Detect which cell encompasses the target text, then output its [x, y] center coordinate. 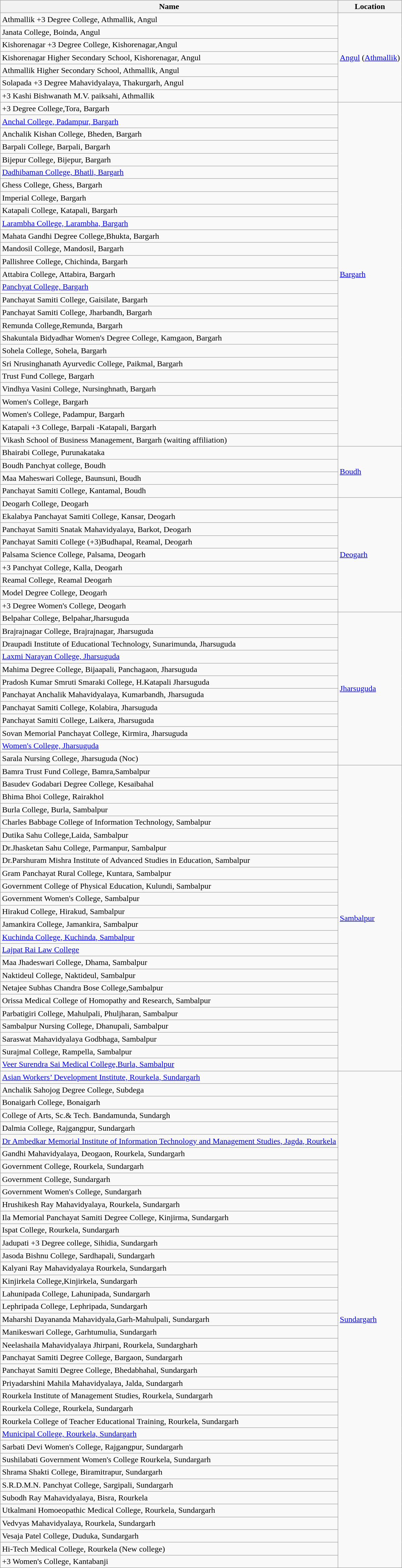
Pradosh Kumar Smruti Smaraki College, H.Katapali Jharsuguda [169, 682]
Bamra Trust Fund College, Bamra,Sambalpur [169, 771]
Bijepur College, Bijepur, Bargarh [169, 160]
Netajee Subhas Chandra Bose College,Sambalpur [169, 988]
Dadhibaman College, Bhatli, Bargarh [169, 172]
Shrama Shakti College, Biramitrapur, Sundargarh [169, 1472]
Women's College, Padampur, Bargarh [169, 415]
Government Women's College, Sambalpur [169, 899]
Dutika Sahu College,Laida, Sambalpur [169, 835]
Anchalik Sahojog Degree College, Subdega [169, 1090]
Utkalmani Homoeopathic Medical College, Rourkela, Sundargarh [169, 1510]
Vesaja Patel College, Duduka, Sundargarh [169, 1536]
Kinjirkela College,Kinjirkela, Sundargarh [169, 1281]
Mahata Gandhi Degree College,Bhukta, Bargarh [169, 236]
Lephripada College, Lephripada, Sundargarh [169, 1306]
Sushilabati Government Women's College Rourkela, Sundargarh [169, 1460]
Panchayat Samiti College, Kolabira, Jharsuguda [169, 707]
Panchayat Samiti Snatak Mahavidyalaya, Barkot, Deogarh [169, 529]
Hi-Tech Medical College, Rourkela (New college) [169, 1549]
Mahima Degree College, Bijaapali, Panchagaon, Jharsuguda [169, 669]
Gandhi Mahavidyalaya, Deogaon, Rourkela, Sundargarh [169, 1153]
Vikash School of Business Management, Bargarh (waiting affiliation) [169, 440]
Kishorenagar Higher Secondary School, Kishorenagar, Angul [169, 58]
Laxmi Narayan College, Jharsuguda [169, 657]
Ila Memorial Panchayat Samiti Degree College, Kinjirma, Sundargarh [169, 1217]
Gram Panchayat Rural College, Kuntara, Sambalpur [169, 873]
Jadupati +3 Degree college, Sihidia, Sundargarh [169, 1243]
Maharshi Dayananda Mahavidyala,Garh-Mahulpali, Sundargarh [169, 1319]
Kalyani Ray Mahavidyalaya Rourkela, Sundargarh [169, 1268]
Barpali College, Barpali, Bargarh [169, 147]
Vedvyas Mahavidyalaya, Rourkela, Sundargarh [169, 1523]
Panchayat Anchalik Mahavidyalaya, Kumarbandh, Jharsuguda [169, 695]
+3 Degree College,Tora, Bargarh [169, 108]
Maa Maheswari College, Baunsuni, Boudh [169, 478]
Naktideul College, Naktideul, Sambalpur [169, 975]
Anchal College, Padampur, Bargarh [169, 121]
Location [370, 7]
Attabira College, Attabira, Bargarh [169, 274]
Panchayat Samiti Degree College, Bargaon, Sundargarh [169, 1357]
Bargarh [370, 274]
Janata College, Boinda, Angul [169, 32]
Shakuntala Bidyadhar Women's Degree College, Kamgaon, Bargarh [169, 338]
Orissa Medical College of Homopathy and Research, Sambalpur [169, 1001]
Sundargarh [370, 1319]
Panchayat Samiti College, Laikera, Jharsuguda [169, 720]
Draupadi Institute of Educational Technology, Sunarimunda, Jharsuguda [169, 644]
Hirakud College, Hirakud, Sambalpur [169, 911]
Kishorenagar +3 Degree College, Kishorenagar,Angul [169, 45]
Sarbati Devi Women's College, Rajgangpur, Sundargarh [169, 1447]
Asian Workers’ Development Institute, Rourkela, Sundargarh [169, 1077]
Bhairabi College, Purunakataka [169, 453]
Panchayat Samiti College, Jharbandh, Bargarh [169, 312]
Sohela College, Sohela, Bargarh [169, 351]
Jasoda Bishnu College, Sardhapali, Sundargarh [169, 1256]
Jharsuguda [370, 688]
Rourkela College, Rourkela, Sundargarh [169, 1409]
Dr.Jhasketan Sahu College, Parmanpur, Sambalpur [169, 848]
Saraswat Mahavidyalaya Godbhaga, Sambalpur [169, 1039]
S.R.D.M.N. Panchyat College, Sargipali, Sundargarh [169, 1485]
Imperial College, Bargarh [169, 198]
Kuchinda College, Kuchinda, Sambalpur [169, 937]
Sarala Nursing College, Jharsuguda (Noc) [169, 758]
Angul (Athmallik) [370, 58]
Remunda College,Remunda, Bargarh [169, 325]
Veer Surendra Sai Medical College,Burla, Sambalpur [169, 1064]
Rourkela Institute of Management Studies, Rourkela, Sundargarh [169, 1396]
Katapali College, Katapali, Bargarh [169, 211]
Katapali +3 College, Barpali -Katapali, Bargarh [169, 427]
+3 Panchyat College, Kalla, Deogarh [169, 568]
+3 Degree Women's College, Deogarh [169, 606]
Rourkela College of Teacher Educational Training, Rourkela, Sundargarh [169, 1421]
Sambalpur [370, 918]
Municipal College, Rourkela, Sundargarh [169, 1434]
Belpahar College, Belpahar,Jharsuguda [169, 618]
Sovan Memorial Panchayat College, Kirmira, Jharsuguda [169, 733]
Government College, Rourkela, Sundargarh [169, 1166]
Lajpat Rai Law College [169, 950]
Trust Fund College, Bargarh [169, 376]
Deogarh College, Deogarh [169, 504]
Dr.Parshuram Mishra Institute of Advanced Studies in Education, Sambalpur [169, 861]
Vindhya Vasini College, Nursinghnath, Bargarh [169, 389]
Deogarh [370, 554]
Maa Jhadeswari College, Dhama, Sambalpur [169, 962]
Charles Babbage College of Information Technology, Sambalpur [169, 822]
Name [169, 7]
Ispat College, Rourkela, Sundargarh [169, 1230]
Women's College, Bargarh [169, 402]
Athmallik Higher Secondary School, Athmallik, Angul [169, 70]
Manikeswari College, Garhtumulia, Sundargarh [169, 1332]
Pallishree College, Chichinda, Bargarh [169, 262]
Women's College, Jharsuguda [169, 746]
+3 Kashi Bishwanath M.V. paiksahi, Athmallik [169, 96]
Sambalpur Nursing College, Dhanupali, Sambalpur [169, 1026]
Panchyat College, Bargarh [169, 287]
Government Women's College, Sundargarh [169, 1192]
Panchayat Samiti Degree College, Bhedabhahal, Sundargarh [169, 1370]
Panchayat Samiti College, Kantamal, Boudh [169, 491]
Panchayat Samiti College (+3)Budhapal, Reamal, Deogarh [169, 542]
Subodh Ray Mahavidyalaya, Bisra, Rourkela [169, 1498]
Anchalik Kishan College, Bheden, Bargarh [169, 134]
Panchayat Samiti College, Gaisilate, Bargarh [169, 300]
Ghess College, Ghess, Bargarh [169, 185]
Reamal College, Reamal Deogarh [169, 580]
Neelashaila Mahavidyalaya Jhirpani, Rourkela, Sundargharh [169, 1345]
Jamankira College, Jamankira, Sambalpur [169, 924]
Hrushikesh Ray Mahavidyalaya, Rourkela, Sundargarh [169, 1205]
Boudh [370, 472]
+3 Women's College, Kantabanji [169, 1561]
Larambha College, Larambha, Bargarh [169, 223]
Dalmia College, Rajgangpur, Sundargarh [169, 1128]
Model Degree College, Deogarh [169, 593]
Burla College, Burla, Sambalpur [169, 810]
Sri Nrusinghanath Ayurvedic College, Paikmal, Bargarh [169, 363]
Ekalabya Panchayat Samiti College, Kansar, Deogarh [169, 516]
Bhima Bhoi College, Rairakhol [169, 797]
Basudev Godabari Degree College, Kesaibahal [169, 784]
Palsama Science College, Palsama, Deogarh [169, 554]
Dr Ambedkar Memorial Institute of Information Technology and Management Studies, Jagda, Rourkela [169, 1141]
Parbatigiri College, Mahulpali, Phuljharan, Sambalpur [169, 1014]
Government College of Physical Education, Kulundi, Sambalpur [169, 886]
Priyadarshini Mahila Mahavidyalaya, Jalda, Sundargarh [169, 1383]
College of Arts, Sc.& Tech. Bandamunda, Sundargh [169, 1115]
Mandosil College, Mandosil, Bargarh [169, 249]
Government College, Sundargarh [169, 1179]
Bonaigarh College, Bonaigarh [169, 1103]
Brajrajnagar College, Brajrajnagar, Jharsuguda [169, 631]
Athmallik +3 Degree College, Athmallik, Angul [169, 19]
Boudh Panchyat college, Boudh [169, 465]
Surajmal College, Rampella, Sambalpur [169, 1052]
Lahunipada College, Lahunipada, Sundargarh [169, 1294]
Solapada +3 Degree Mahavidyalaya, Thakurgarh, Angul [169, 83]
